For the text-containing cell, return its midpoint in [X, Y] coordinate format. 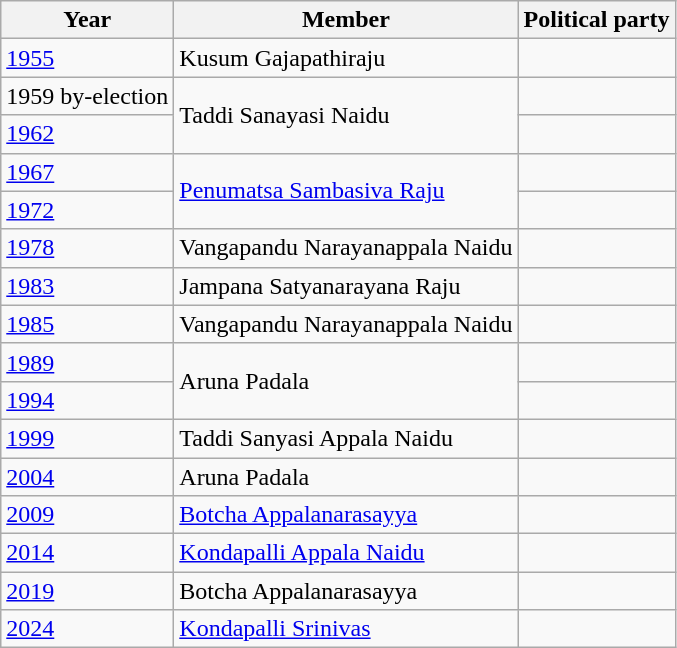
Year [88, 20]
1994 [88, 400]
1955 [88, 58]
Jampana Satyanarayana Raju [346, 286]
Kusum Gajapathiraju [346, 58]
2019 [88, 591]
1999 [88, 438]
Member [346, 20]
1962 [88, 134]
Penumatsa Sambasiva Raju [346, 191]
Taddi Sanayasi Naidu [346, 115]
Political party [596, 20]
1978 [88, 248]
Kondapalli Appala Naidu [346, 553]
2024 [88, 629]
1959 by-election [88, 96]
2004 [88, 477]
2009 [88, 515]
1983 [88, 286]
Kondapalli Srinivas [346, 629]
Taddi Sanyasi Appala Naidu [346, 438]
1985 [88, 324]
1972 [88, 210]
1967 [88, 172]
2014 [88, 553]
1989 [88, 362]
